Identify which cell holds the provided text, then report its [x, y] central coordinate. 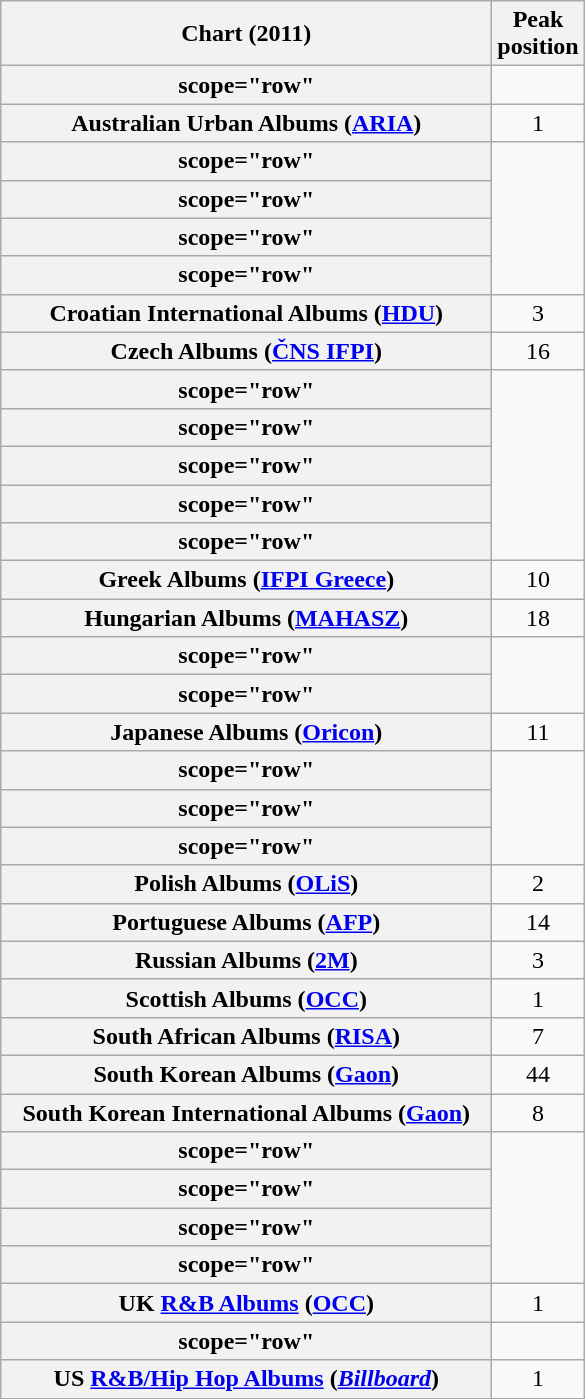
UK R&B Albums (OCC) [246, 1303]
18 [538, 618]
Polish Albums (OLiS) [246, 884]
10 [538, 580]
Chart (2011) [246, 34]
Scottish Albums (OCC) [246, 998]
Croatian International Albums (HDU) [246, 313]
16 [538, 351]
Russian Albums (2M) [246, 960]
7 [538, 1036]
South Korean Albums (Gaon) [246, 1074]
Peakposition [538, 34]
44 [538, 1074]
South Korean International Albums (Gaon) [246, 1113]
Portuguese Albums (AFP) [246, 922]
US R&B/Hip Hop Albums (Billboard) [246, 1379]
14 [538, 922]
Australian Urban Albums (ARIA) [246, 123]
Japanese Albums (Oricon) [246, 732]
Czech Albums (ČNS IFPI) [246, 351]
11 [538, 732]
8 [538, 1113]
2 [538, 884]
Hungarian Albums (MAHASZ) [246, 618]
South African Albums (RISA) [246, 1036]
Greek Albums (IFPI Greece) [246, 580]
